Detect which cell encompasses the target text, then output its (x, y) center coordinate. 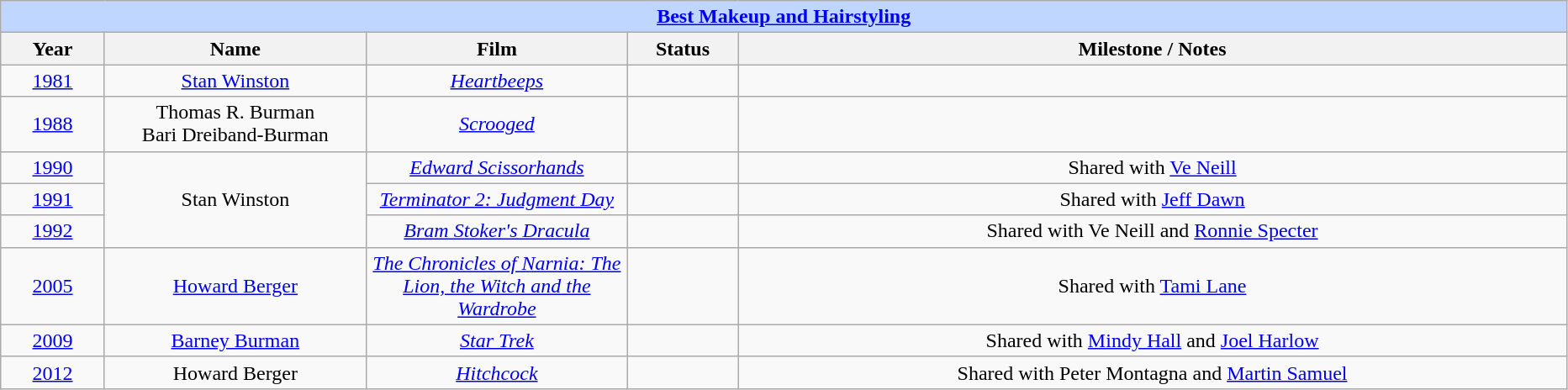
Name (235, 49)
1988 (53, 124)
2005 (53, 286)
1981 (53, 81)
Shared with Tami Lane (1153, 286)
Hitchcock (496, 372)
Scrooged (496, 124)
Shared with Ve Neill (1153, 167)
Heartbeeps (496, 81)
Shared with Ve Neill and Ronnie Specter (1153, 231)
Film (496, 49)
2012 (53, 372)
1990 (53, 167)
2009 (53, 340)
Thomas R. BurmanBari Dreiband-Burman (235, 124)
Shared with Mindy Hall and Joel Harlow (1153, 340)
Shared with Peter Montagna and Martin Samuel (1153, 372)
Best Makeup and Hairstyling (784, 17)
Barney Burman (235, 340)
1991 (53, 199)
The Chronicles of Narnia: The Lion, the Witch and the Wardrobe (496, 286)
Status (683, 49)
Star Trek (496, 340)
Terminator 2: Judgment Day (496, 199)
Bram Stoker's Dracula (496, 231)
Year (53, 49)
Milestone / Notes (1153, 49)
1992 (53, 231)
Edward Scissorhands (496, 167)
Shared with Jeff Dawn (1153, 199)
